Return [x, y] of the center of cell containing provided text 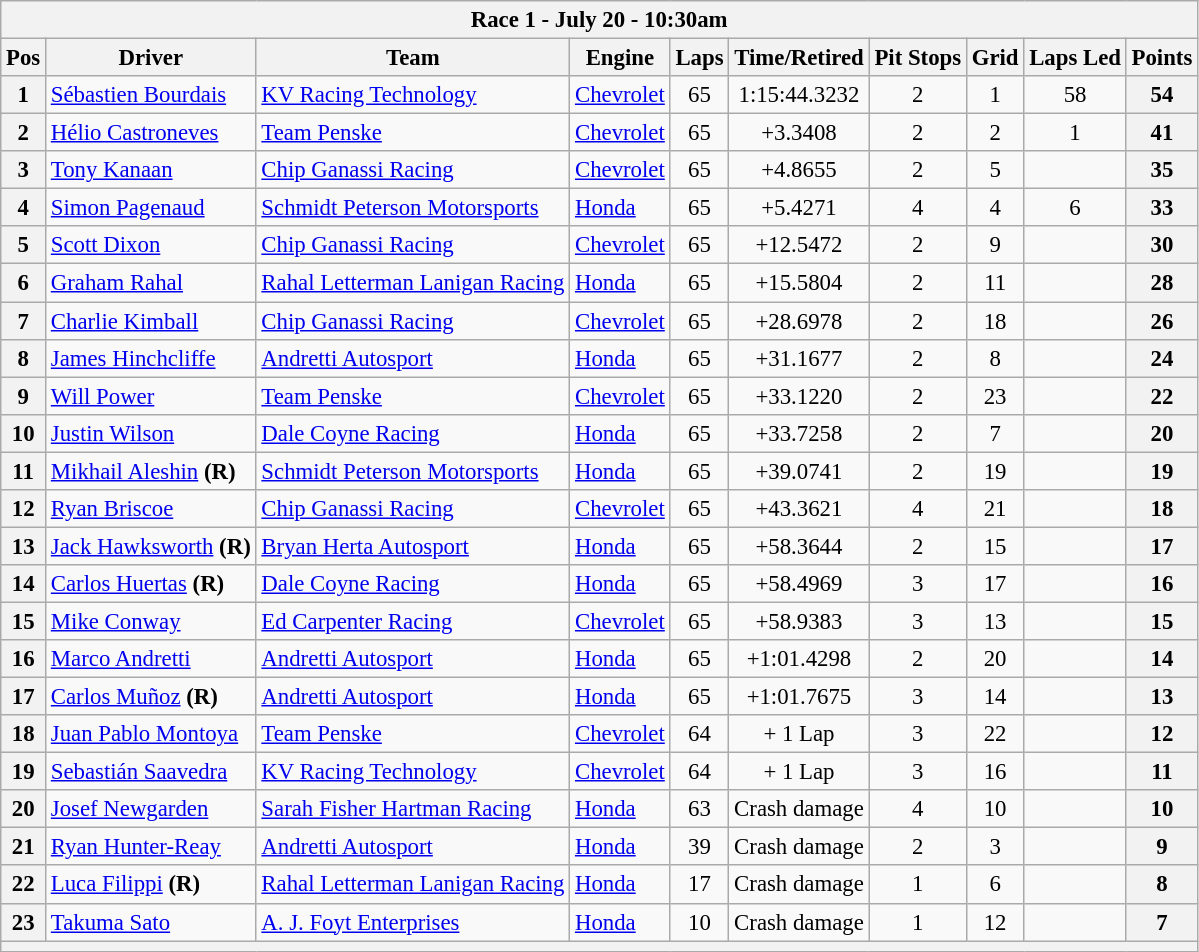
58 [1075, 95]
Mikhail Aleshin (R) [152, 471]
+15.5804 [799, 283]
Takuma Sato [152, 922]
+3.3408 [799, 133]
+33.7258 [799, 433]
63 [700, 809]
Pos [24, 58]
54 [1162, 95]
Ryan Briscoe [152, 509]
Marco Andretti [152, 659]
Carlos Muñoz (R) [152, 697]
30 [1162, 245]
+58.9383 [799, 621]
Josef Newgarden [152, 809]
Scott Dixon [152, 245]
35 [1162, 170]
Simon Pagenaud [152, 208]
+28.6978 [799, 321]
+1:01.4298 [799, 659]
+33.1220 [799, 396]
Hélio Castroneves [152, 133]
Jack Hawksworth (R) [152, 546]
Engine [620, 58]
Mike Conway [152, 621]
Juan Pablo Montoya [152, 734]
Ed Carpenter Racing [413, 621]
28 [1162, 283]
Sarah Fisher Hartman Racing [413, 809]
Grid [994, 58]
Driver [152, 58]
Carlos Huertas (R) [152, 584]
+12.5472 [799, 245]
33 [1162, 208]
Graham Rahal [152, 283]
Pit Stops [918, 58]
Tony Kanaan [152, 170]
+39.0741 [799, 471]
Team [413, 58]
+58.3644 [799, 546]
+4.8655 [799, 170]
+31.1677 [799, 358]
Will Power [152, 396]
Laps [700, 58]
Laps Led [1075, 58]
Time/Retired [799, 58]
James Hinchcliffe [152, 358]
Sébastien Bourdais [152, 95]
39 [700, 847]
24 [1162, 358]
1:15:44.3232 [799, 95]
41 [1162, 133]
Race 1 - July 20 - 10:30am [600, 20]
Sebastián Saavedra [152, 772]
+58.4969 [799, 584]
Bryan Herta Autosport [413, 546]
Ryan Hunter-Reay [152, 847]
Points [1162, 58]
+5.4271 [799, 208]
A. J. Foyt Enterprises [413, 922]
Luca Filippi (R) [152, 885]
Justin Wilson [152, 433]
26 [1162, 321]
Charlie Kimball [152, 321]
+1:01.7675 [799, 697]
+43.3621 [799, 509]
